From the cell containing the given text, extract its center point as [x, y] coordinate. 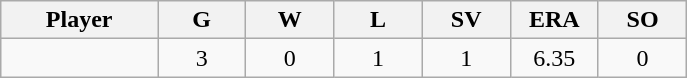
ERA [554, 20]
W [290, 20]
SO [642, 20]
SV [466, 20]
3 [202, 58]
6.35 [554, 58]
Player [80, 20]
L [378, 20]
G [202, 20]
